Output the [x, y] coordinate of the center of the cell containing the given text.  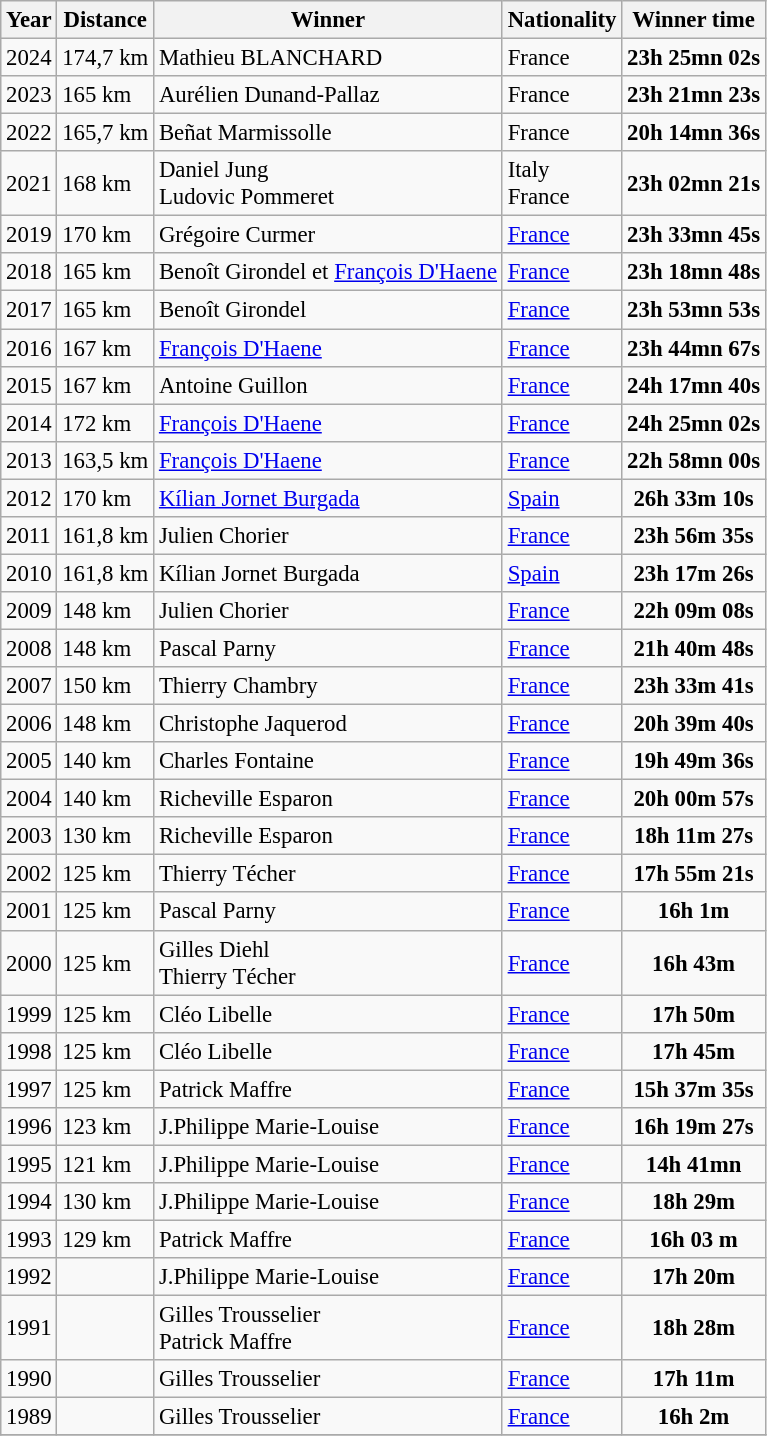
2021 [29, 184]
20h 00m 57s [694, 799]
2022 [29, 133]
2004 [29, 799]
1990 [29, 1379]
Grégoire Curmer [328, 235]
18h 11m 27s [694, 836]
2011 [29, 536]
1997 [29, 1089]
16h 1m [694, 912]
121 km [106, 1164]
1995 [29, 1164]
Gilles TrousselierPatrick Maffre [328, 1328]
2019 [29, 235]
Nationality [562, 20]
2002 [29, 874]
17h 11m [694, 1379]
21h 40m 48s [694, 648]
123 km [106, 1127]
2009 [29, 611]
Mathieu BLANCHARD [328, 58]
23h 02mn 21s [694, 184]
2000 [29, 962]
23h 53mn 53s [694, 310]
1993 [29, 1239]
2015 [29, 385]
23h 44mn 67s [694, 348]
2006 [29, 724]
2012 [29, 498]
Antoine Guillon [328, 385]
2001 [29, 912]
129 km [106, 1239]
22h 58mn 00s [694, 460]
23h 33m 41s [694, 686]
Charles Fontaine [328, 761]
168 km [106, 184]
Thierry Chambry [328, 686]
20h 14mn 36s [694, 133]
150 km [106, 686]
23h 56m 35s [694, 536]
18h 28m [694, 1328]
16h 2m [694, 1417]
2013 [29, 460]
23h 25mn 02s [694, 58]
1998 [29, 1051]
1999 [29, 1014]
1991 [29, 1328]
23h 17m 26s [694, 573]
17h 50m [694, 1014]
17h 55m 21s [694, 874]
23h 33mn 45s [694, 235]
22h 09m 08s [694, 611]
Winner [328, 20]
1992 [29, 1277]
165,7 km [106, 133]
24h 25mn 02s [694, 423]
Distance [106, 20]
2003 [29, 836]
1996 [29, 1127]
Daniel JungLudovic Pommeret [328, 184]
Beñat Marmissolle [328, 133]
16h 03 m [694, 1239]
15h 37m 35s [694, 1089]
2016 [29, 348]
2017 [29, 310]
Year [29, 20]
19h 49m 36s [694, 761]
Gilles Diehl Thierry Técher [328, 962]
Winner time [694, 20]
2024 [29, 58]
20h 39m 40s [694, 724]
17h 20m [694, 1277]
2023 [29, 95]
17h 45m [694, 1051]
163,5 km [106, 460]
14h 41mn [694, 1164]
Aurélien Dunand-Pallaz [328, 95]
Benoît Girondel et François D'Haene [328, 273]
16h 19m 27s [694, 1127]
26h 33m 10s [694, 498]
2007 [29, 686]
2014 [29, 423]
Benoît Girondel [328, 310]
172 km [106, 423]
2018 [29, 273]
Italy France [562, 184]
Christophe Jaquerod [328, 724]
23h 21mn 23s [694, 95]
2010 [29, 573]
18h 29m [694, 1202]
24h 17mn 40s [694, 385]
2005 [29, 761]
Thierry Técher [328, 874]
2008 [29, 648]
23h 18mn 48s [694, 273]
16h 43m [694, 962]
1989 [29, 1417]
174,7 km [106, 58]
1994 [29, 1202]
